From the cell containing the given text, extract its center point as (X, Y) coordinate. 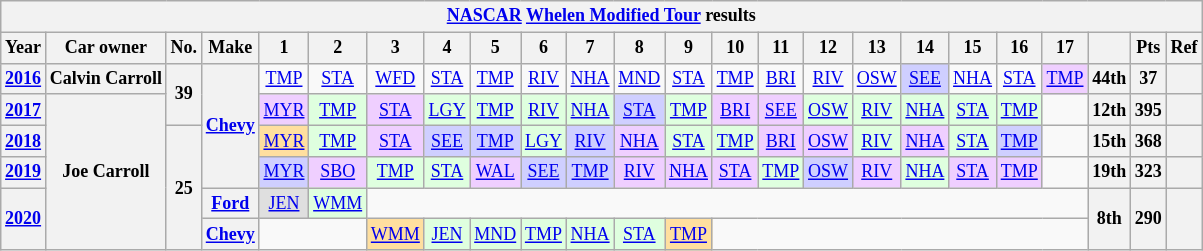
8 (640, 48)
NASCAR Whelen Modified Tour results (602, 16)
Car owner (106, 48)
Year (24, 48)
13 (876, 48)
4 (447, 48)
Joe Carroll (106, 172)
15th (1110, 140)
395 (1148, 110)
6 (544, 48)
11 (781, 48)
WFD (395, 78)
37 (1148, 78)
14 (925, 48)
25 (184, 188)
8th (1110, 219)
Calvin Carroll (106, 78)
290 (1148, 219)
2016 (24, 78)
19th (1110, 172)
7 (590, 48)
368 (1148, 140)
2 (338, 48)
5 (496, 48)
SBO (338, 172)
Pts (1148, 48)
10 (735, 48)
2018 (24, 140)
WAL (496, 172)
2020 (24, 219)
2017 (24, 110)
2019 (24, 172)
323 (1148, 172)
39 (184, 94)
17 (1065, 48)
Ford (230, 204)
16 (1019, 48)
12th (1110, 110)
9 (689, 48)
Make (230, 48)
12 (828, 48)
3 (395, 48)
44th (1110, 78)
No. (184, 48)
Ref (1184, 48)
1 (284, 48)
15 (973, 48)
